Locate the cell with the specified text and output its (X, Y) center coordinate. 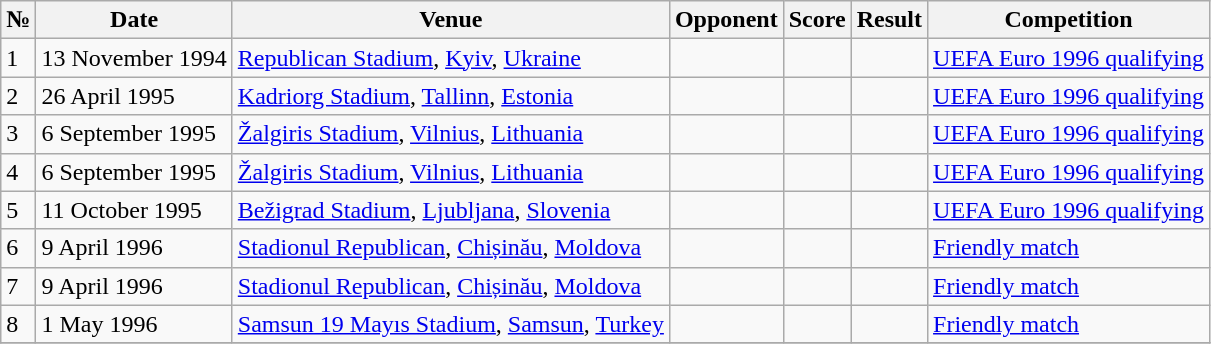
Date (134, 20)
13 November 1994 (134, 58)
26 April 1995 (134, 96)
№ (18, 20)
Result (889, 20)
Bežigrad Stadium, Ljubljana, Slovenia (450, 210)
2 (18, 96)
Samsun 19 Mayıs Stadium, Samsun, Turkey (450, 324)
8 (18, 324)
6 (18, 248)
Score (817, 20)
11 October 1995 (134, 210)
3 (18, 134)
5 (18, 210)
Kadriorg Stadium, Tallinn, Estonia (450, 96)
4 (18, 172)
Competition (1069, 20)
1 May 1996 (134, 324)
Venue (450, 20)
1 (18, 58)
7 (18, 286)
Opponent (726, 20)
Republican Stadium, Kyiv, Ukraine (450, 58)
